Capture the cell that displays the provided text and extract its (x, y) central coordinate. 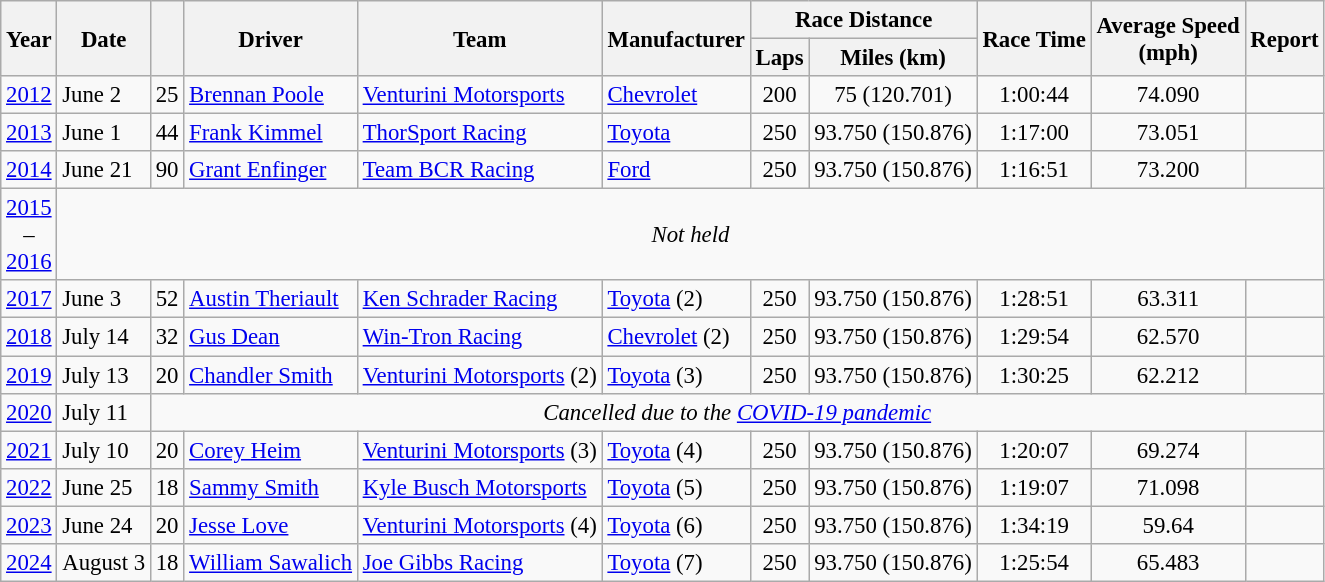
71.098 (1168, 487)
1:19:07 (1034, 487)
June 3 (104, 299)
Average Speed(mph) (1168, 38)
69.274 (1168, 450)
July 14 (104, 337)
2017 (29, 299)
2020 (29, 412)
90 (166, 170)
1:20:07 (1034, 450)
Driver (271, 38)
75 (120.701) (893, 95)
2018 (29, 337)
62.570 (1168, 337)
Chevrolet (2) (676, 337)
2023 (29, 525)
Joe Gibbs Racing (480, 563)
52 (166, 299)
1:29:54 (1034, 337)
Chandler Smith (271, 375)
Kyle Busch Motorsports (480, 487)
2024 (29, 563)
Toyota (7) (676, 563)
Grant Enfinger (271, 170)
59.64 (1168, 525)
Toyota (4) (676, 450)
Corey Heim (271, 450)
June 25 (104, 487)
Team (480, 38)
June 21 (104, 170)
Venturini Motorsports (3) (480, 450)
July 11 (104, 412)
Report (1284, 38)
73.200 (1168, 170)
William Sawalich (271, 563)
Date (104, 38)
Austin Theriault (271, 299)
2019 (29, 375)
Gus Dean (271, 337)
1:25:54 (1034, 563)
Toyota (6) (676, 525)
Year (29, 38)
2012 (29, 95)
June 1 (104, 133)
2021 (29, 450)
1:34:19 (1034, 525)
Ford (676, 170)
Miles (km) (893, 58)
June 2 (104, 95)
1:00:44 (1034, 95)
200 (780, 95)
44 (166, 133)
1:16:51 (1034, 170)
Manufacturer (676, 38)
Toyota (5) (676, 487)
65.483 (1168, 563)
Race Time (1034, 38)
June 24 (104, 525)
1:17:00 (1034, 133)
Win-Tron Racing (480, 337)
Ken Schrader Racing (480, 299)
62.212 (1168, 375)
Venturini Motorsports (480, 95)
August 3 (104, 563)
Jesse Love (271, 525)
ThorSport Racing (480, 133)
Toyota (3) (676, 375)
73.051 (1168, 133)
2015 – 2016 (29, 235)
2014 (29, 170)
Cancelled due to the COVID-19 pandemic (737, 412)
32 (166, 337)
Race Distance (864, 20)
Team BCR Racing (480, 170)
Toyota (676, 133)
July 10 (104, 450)
Toyota (2) (676, 299)
Venturini Motorsports (2) (480, 375)
2022 (29, 487)
July 13 (104, 375)
74.090 (1168, 95)
25 (166, 95)
2013 (29, 133)
1:30:25 (1034, 375)
63.311 (1168, 299)
Laps (780, 58)
Sammy Smith (271, 487)
Venturini Motorsports (4) (480, 525)
Chevrolet (676, 95)
Not held (690, 235)
1:28:51 (1034, 299)
Brennan Poole (271, 95)
Frank Kimmel (271, 133)
